Locate the cell with the specified text and output its [x, y] center coordinate. 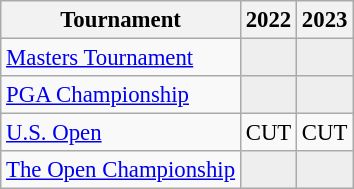
2023 [325, 20]
PGA Championship [121, 95]
U.S. Open [121, 133]
Tournament [121, 20]
The Open Championship [121, 170]
Masters Tournament [121, 58]
2022 [268, 20]
